Find where the given text appears and provide that cell's center as (X, Y) coordinate. 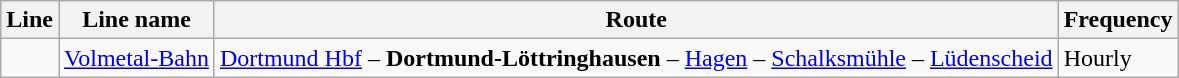
Volmetal-Bahn (136, 58)
Line name (136, 20)
Route (636, 20)
Frequency (1118, 20)
Dortmund Hbf – Dortmund-Löttringhausen – Hagen – Schalksmühle – Lüdenscheid (636, 58)
Line (30, 20)
Hourly (1118, 58)
